From the cell containing the given text, extract its center point as (X, Y) coordinate. 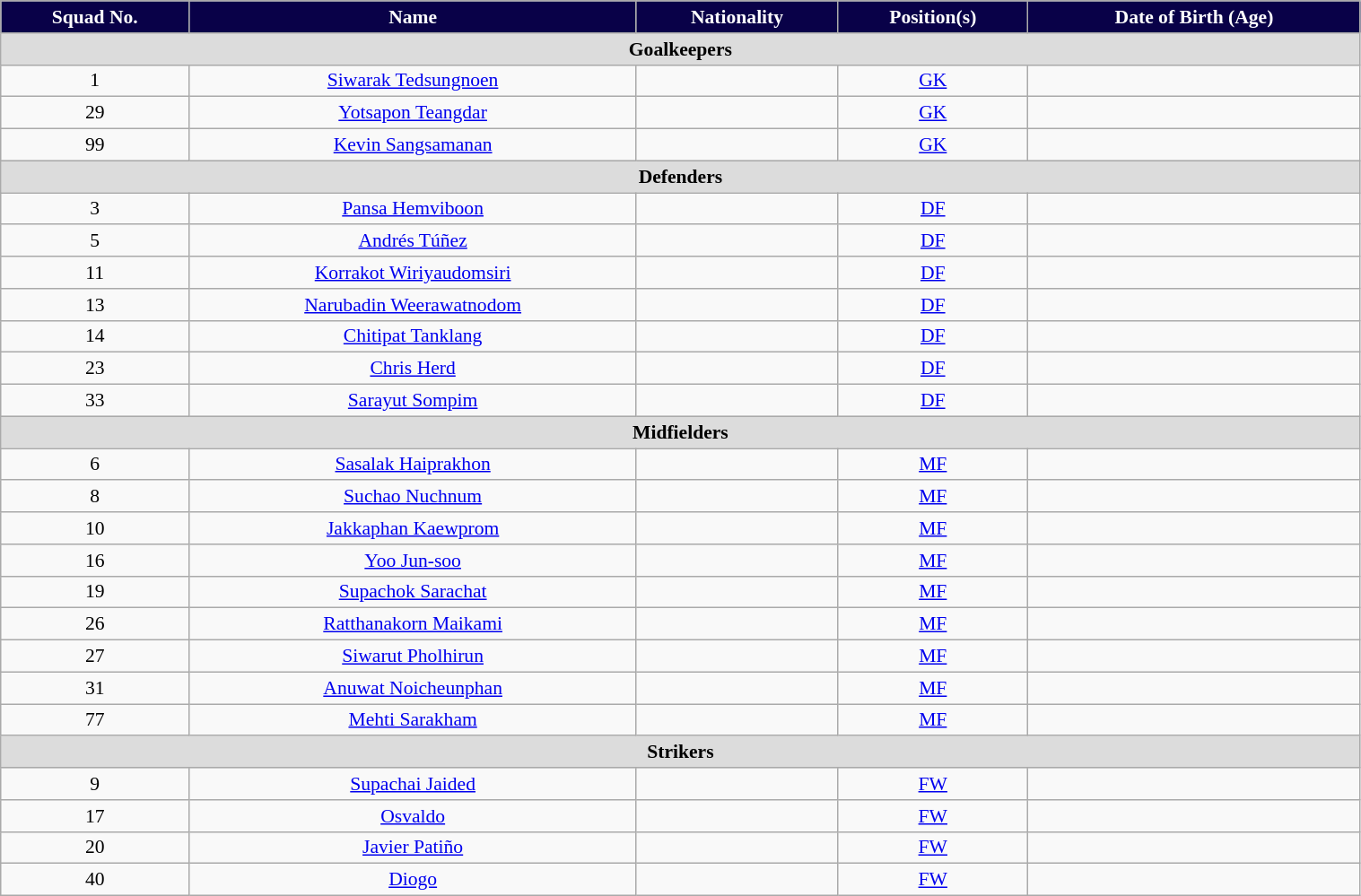
19 (95, 592)
Anuwat Noicheunphan (413, 688)
Javier Patiño (413, 848)
14 (95, 336)
33 (95, 401)
Siwarut Pholhirun (413, 657)
Nationality (737, 17)
Defenders (680, 177)
23 (95, 369)
Mehti Sarakham (413, 720)
Chitipat Tanklang (413, 336)
Siwarak Tedsungnoen (413, 81)
Korrakot Wiriyaudomsiri (413, 273)
9 (95, 784)
10 (95, 528)
8 (95, 497)
40 (95, 880)
Kevin Sangsamanan (413, 145)
Andrés Túñez (413, 241)
Supachai Jaided (413, 784)
Chris Herd (413, 369)
31 (95, 688)
5 (95, 241)
Squad No. (95, 17)
Strikers (680, 752)
3 (95, 209)
1 (95, 81)
Suchao Nuchnum (413, 497)
Diogo (413, 880)
Date of Birth (Age) (1194, 17)
77 (95, 720)
Yotsapon Teangdar (413, 113)
Jakkaphan Kaewprom (413, 528)
26 (95, 624)
Ratthanakorn Maikami (413, 624)
16 (95, 561)
6 (95, 465)
Yoo Jun-soo (413, 561)
Narubadin Weerawatnodom (413, 305)
27 (95, 657)
Pansa Hemviboon (413, 209)
Sasalak Haiprakhon (413, 465)
Sarayut Sompim (413, 401)
Goalkeepers (680, 49)
17 (95, 816)
99 (95, 145)
Midfielders (680, 432)
13 (95, 305)
Name (413, 17)
11 (95, 273)
20 (95, 848)
29 (95, 113)
Osvaldo (413, 816)
Position(s) (933, 17)
Supachok Sarachat (413, 592)
